Extract the [x, y] coordinate from the center of the cell holding the provided text.  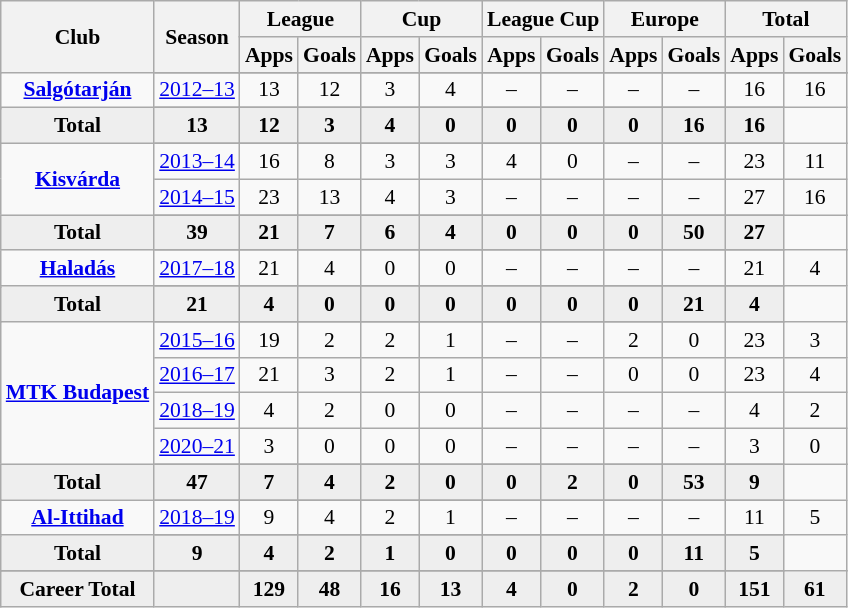
Season [197, 36]
47 [197, 482]
Europe [664, 19]
Kisvárda [78, 180]
2016–17 [197, 375]
2014–15 [197, 197]
50 [694, 233]
Al-Ittihad [78, 518]
2017–18 [197, 269]
Club [78, 36]
2015–16 [197, 340]
151 [754, 589]
129 [269, 589]
19 [269, 340]
53 [694, 482]
61 [814, 589]
2020–21 [197, 447]
2013–14 [197, 162]
Cup [422, 19]
League [300, 19]
39 [197, 233]
Haladás [78, 269]
6 [390, 233]
MTK Budapest [78, 393]
2012–13 [197, 90]
League Cup [543, 19]
Career Total [78, 589]
Salgótarján [78, 90]
8 [330, 162]
48 [330, 589]
